For the text-containing cell, return its midpoint in (x, y) coordinate format. 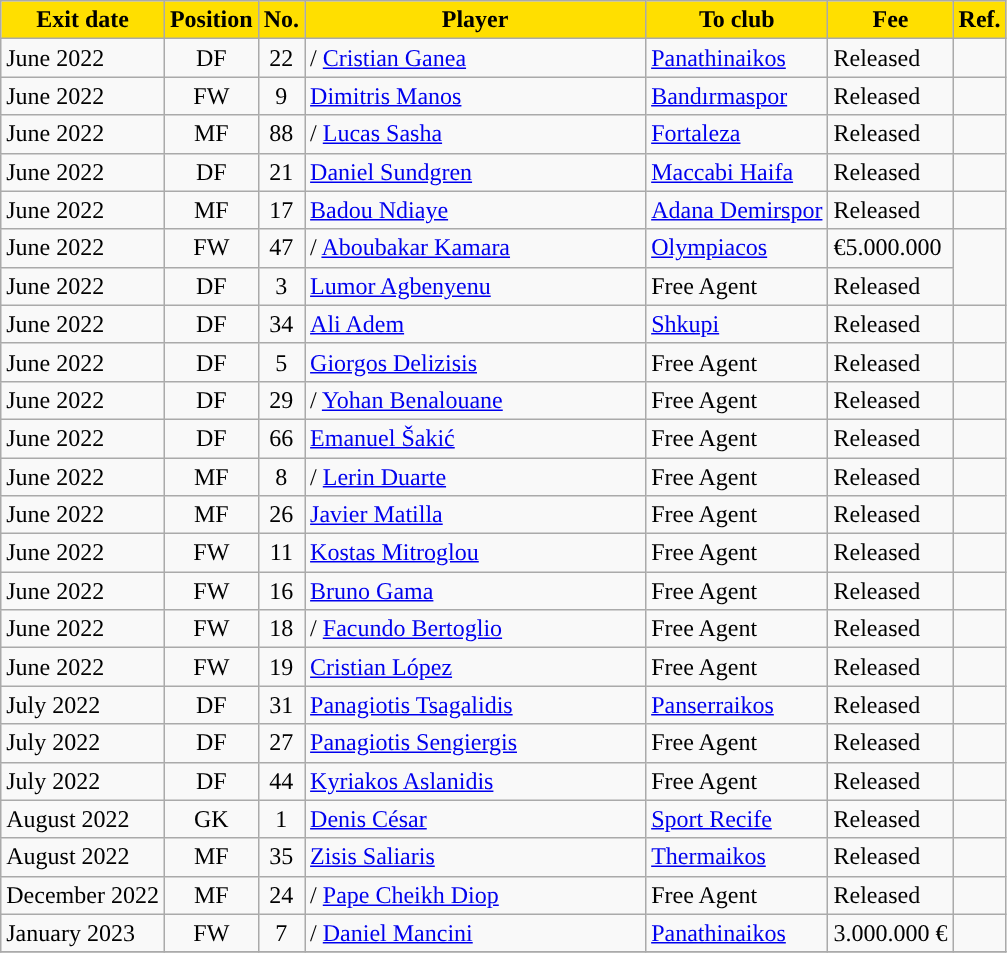
22 (281, 58)
/ Aboubakar Kamara (476, 248)
/ Facundo Bertoglio (476, 629)
8 (281, 477)
/ Lerin Duarte (476, 477)
Thermaikos (737, 857)
Bandırmaspor (737, 96)
Exit date (83, 20)
Olympiacos (737, 248)
Kostas Mitroglou (476, 553)
5 (281, 362)
Player (476, 20)
Adana Demirspor (737, 210)
19 (281, 667)
€5.000.000 (890, 248)
Daniel Sundgren (476, 172)
26 (281, 515)
21 (281, 172)
Shkupi (737, 324)
Javier Matilla (476, 515)
1 (281, 819)
Denis César (476, 819)
17 (281, 210)
66 (281, 438)
24 (281, 895)
Dimitris Manos (476, 96)
/ Daniel Mancini (476, 933)
31 (281, 705)
3.000.000 € (890, 933)
Badou Ndiaye (476, 210)
/ Yohan Benalouane (476, 400)
/ Cristian Ganea (476, 58)
29 (281, 400)
88 (281, 134)
Kyriakos Aslanidis (476, 781)
Ref. (980, 20)
/ Lucas Sasha (476, 134)
47 (281, 248)
18 (281, 629)
Panagiotis Sengiergis (476, 743)
Lumor Agbenyenu (476, 286)
To club (737, 20)
3 (281, 286)
/ Pape Cheikh Diop (476, 895)
Panserraikos (737, 705)
Cristian López (476, 667)
Fee (890, 20)
Zisis Saliaris (476, 857)
January 2023 (83, 933)
Ali Adem (476, 324)
December 2022 (83, 895)
27 (281, 743)
Sport Recife (737, 819)
No. (281, 20)
11 (281, 553)
Giorgos Delizisis (476, 362)
Panagiotis Tsagalidis (476, 705)
Position (211, 20)
Fortaleza (737, 134)
44 (281, 781)
Emanuel Šakić (476, 438)
Maccabi Haifa (737, 172)
GK (211, 819)
34 (281, 324)
9 (281, 96)
Bruno Gama (476, 591)
35 (281, 857)
7 (281, 933)
16 (281, 591)
